Detect which cell encompasses the target text, then output its (X, Y) center coordinate. 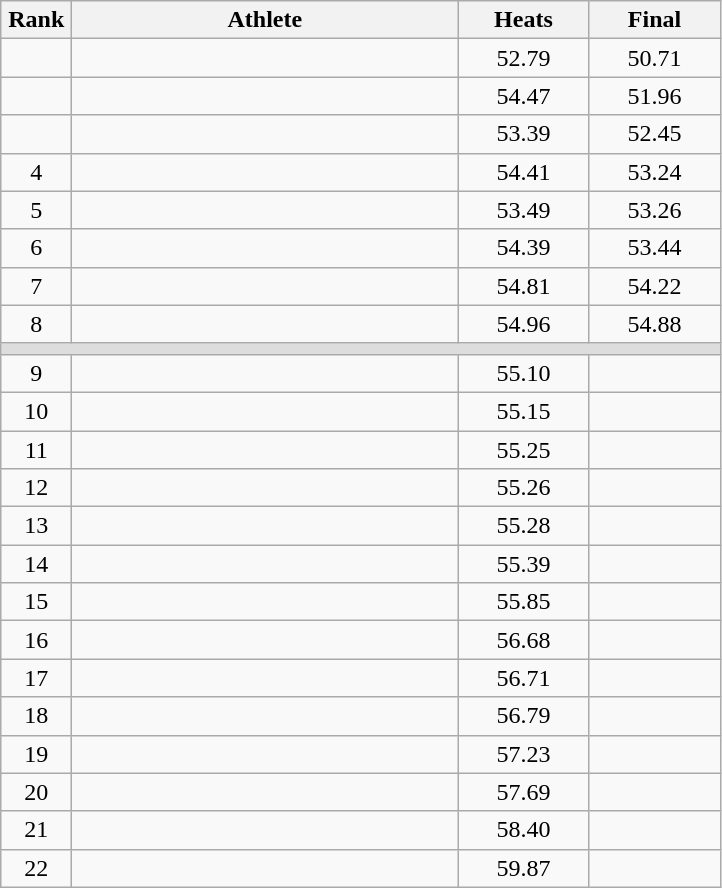
55.26 (524, 488)
4 (36, 172)
53.44 (654, 248)
11 (36, 449)
54.39 (524, 248)
55.39 (524, 564)
5 (36, 210)
57.69 (524, 792)
10 (36, 411)
13 (36, 526)
54.81 (524, 286)
14 (36, 564)
55.85 (524, 602)
21 (36, 830)
54.88 (654, 324)
Heats (524, 20)
Final (654, 20)
58.40 (524, 830)
54.41 (524, 172)
6 (36, 248)
57.23 (524, 754)
22 (36, 868)
50.71 (654, 58)
52.79 (524, 58)
20 (36, 792)
55.25 (524, 449)
52.45 (654, 134)
51.96 (654, 96)
53.24 (654, 172)
Athlete (265, 20)
56.68 (524, 640)
12 (36, 488)
55.10 (524, 373)
56.71 (524, 678)
53.39 (524, 134)
16 (36, 640)
53.49 (524, 210)
55.28 (524, 526)
18 (36, 716)
56.79 (524, 716)
53.26 (654, 210)
54.96 (524, 324)
54.47 (524, 96)
19 (36, 754)
17 (36, 678)
8 (36, 324)
54.22 (654, 286)
55.15 (524, 411)
7 (36, 286)
59.87 (524, 868)
Rank (36, 20)
15 (36, 602)
9 (36, 373)
